Return the [x, y] coordinate for the center point of the cell that contains the specified text.  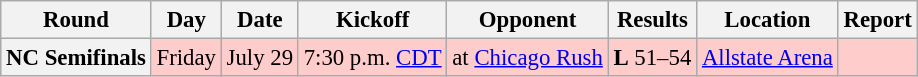
Day [186, 20]
Location [768, 20]
Allstate Arena [768, 58]
7:30 p.m. CDT [372, 58]
Opponent [528, 20]
Round [76, 20]
Report [878, 20]
L 51–54 [652, 58]
at Chicago Rush [528, 58]
Date [260, 20]
Results [652, 20]
NC Semifinals [76, 58]
Kickoff [372, 20]
July 29 [260, 58]
Friday [186, 58]
